Search for the cell housing the specified text and yield its [X, Y] center coordinate. 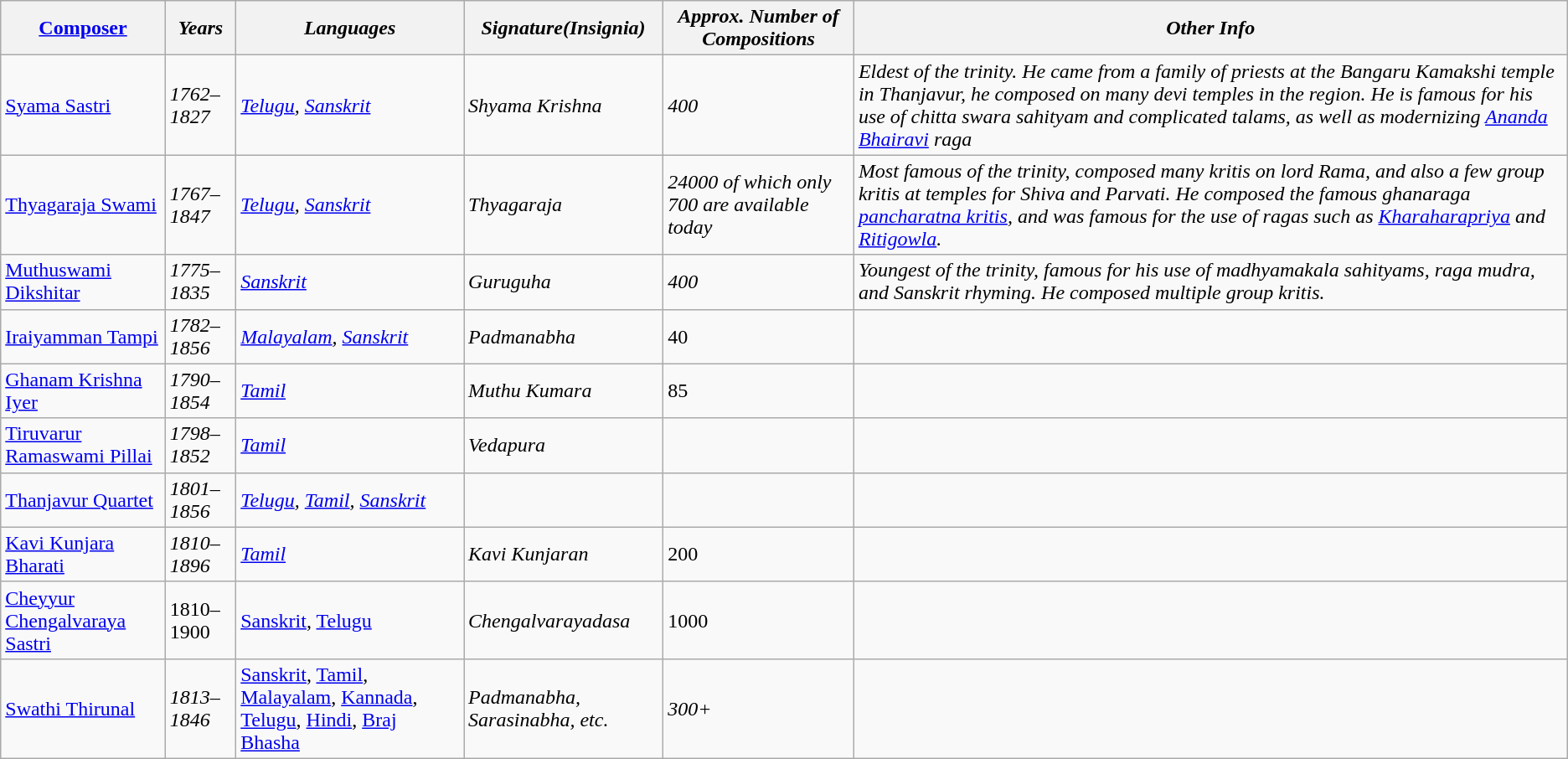
Padmanabha, Sarasinabha, etc. [564, 709]
Other Info [1210, 28]
Vedapura [564, 446]
1762–1827 [200, 106]
1782–1856 [200, 337]
Years [200, 28]
Muthuswami Dikshitar [84, 281]
Iraiyamman Tampi [84, 337]
1000 [759, 620]
Kavi Kunjaran [564, 555]
Padmanabha [564, 337]
24000 of which only 700 are available today [759, 204]
Signature(Insignia) [564, 28]
Approx. Number of Compositions [759, 28]
Guruguha [564, 281]
1813–1846 [200, 709]
Thyagaraja [564, 204]
1810–1896 [200, 555]
Kavi Kunjara Bharati [84, 555]
200 [759, 555]
85 [759, 390]
Swathi Thirunal [84, 709]
Shyama Krishna [564, 106]
Muthu Kumara [564, 390]
1801–1856 [200, 499]
Thanjavur Quartet [84, 499]
Telugu, Tamil, Sanskrit [350, 499]
Youngest of the trinity, famous for his use of madhyamakala sahityams, raga mudra, and Sanskrit rhyming. He composed multiple group kritis. [1210, 281]
Sanskrit, Tamil, Malayalam, Kannada, Telugu, Hindi, Braj Bhasha [350, 709]
1798–1852 [200, 446]
1790–1854 [200, 390]
Chengalvarayadasa [564, 620]
Thyagaraja Swami [84, 204]
Languages [350, 28]
1810–1900 [200, 620]
Ghanam Krishna Iyer [84, 390]
1767–1847 [200, 204]
1775–1835 [200, 281]
Composer [84, 28]
Tiruvarur Ramaswami Pillai [84, 446]
Cheyyur Chengalvaraya Sastri [84, 620]
40 [759, 337]
Sanskrit [350, 281]
Sanskrit, Telugu [350, 620]
Syama Sastri [84, 106]
300+ [759, 709]
Malayalam, Sanskrit [350, 337]
